Scan for the cell matching the given text and deliver its [x, y] coordinate at center. 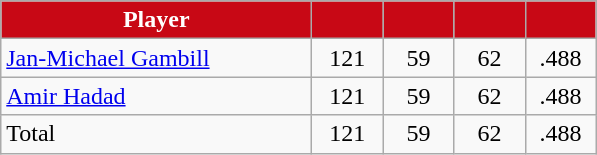
Jan-Michael Gambill [156, 58]
Amir Hadad [156, 96]
Total [156, 134]
Player [156, 20]
